Pinpoint the cell where the given text exists, returning its [X, Y] midpoint coordinate. 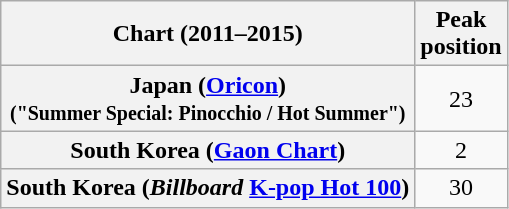
Chart (2011–2015) [208, 34]
30 [461, 188]
Japan (Oricon)("Summer Special: Pinocchio / Hot Summer") [208, 98]
23 [461, 98]
2 [461, 150]
South Korea (Billboard K-pop Hot 100) [208, 188]
South Korea (Gaon Chart) [208, 150]
Peakposition [461, 34]
